Find where the given text appears and provide that cell's center as [x, y] coordinate. 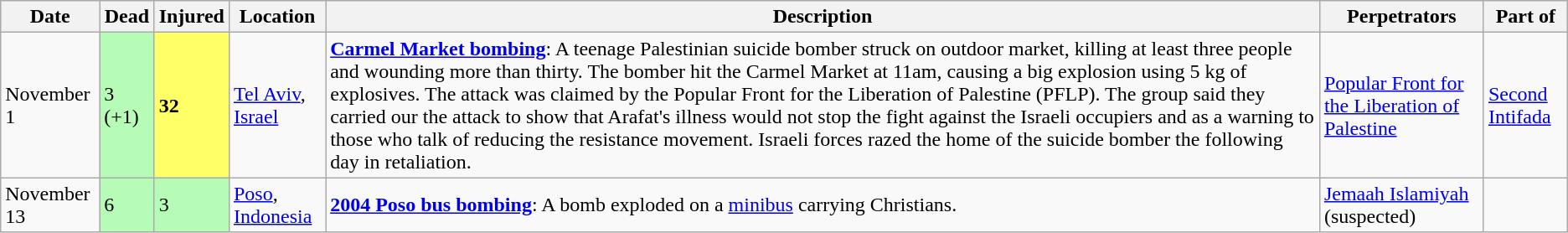
November 13 [50, 205]
6 [127, 205]
32 [191, 106]
Popular Front for the Liberation of Palestine [1401, 106]
Perpetrators [1401, 17]
Location [276, 17]
Jemaah Islamiyah (suspected) [1401, 205]
2004 Poso bus bombing: A bomb exploded on a minibus carrying Christians. [823, 205]
3 [191, 205]
November 1 [50, 106]
Part of [1525, 17]
Description [823, 17]
Date [50, 17]
Dead [127, 17]
Second Intifada [1525, 106]
Tel Aviv, Israel [276, 106]
3 (+1) [127, 106]
Injured [191, 17]
Poso, Indonesia [276, 205]
